Locate the cell with the specified text and output its (x, y) center coordinate. 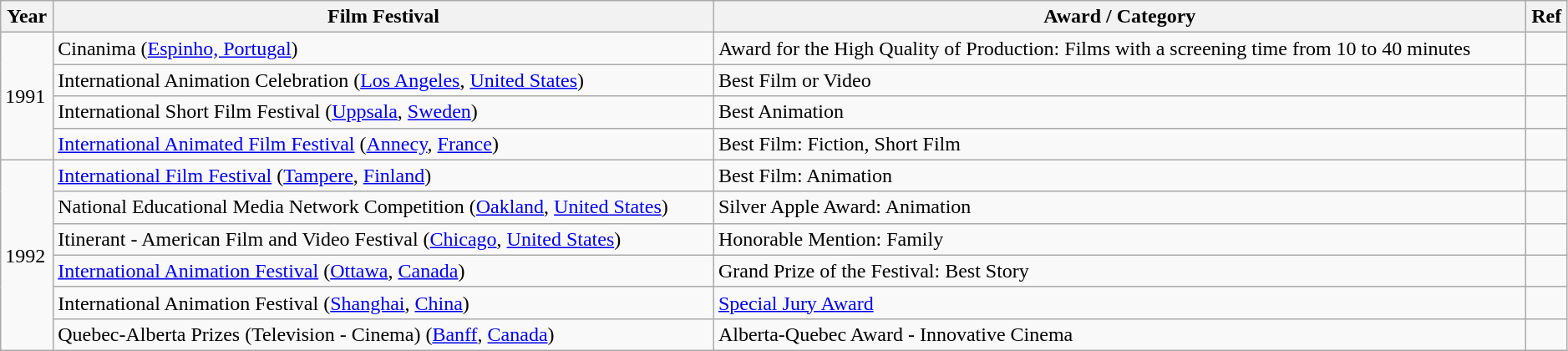
International Animated Film Festival (Annecy, France) (384, 144)
International Animation Festival (Shanghai, China) (384, 303)
Award / Category (1119, 17)
Year (27, 17)
Grand Prize of the Festival: Best Story (1119, 271)
Itinerant - American Film and Video Festival (Chicago, United States) (384, 239)
Ref (1546, 17)
International Animation Festival (Ottawa, Canada) (384, 271)
Film Festival (384, 17)
Alberta-Quebec Award - Innovative Cinema (1119, 334)
Best Film: Fiction, Short Film (1119, 144)
Best Film: Animation (1119, 175)
Quebec-Alberta Prizes (Television - Cinema) (Banff, Canada) (384, 334)
1992 (27, 255)
International Short Film Festival (Uppsala, Sweden) (384, 112)
International Film Festival (Tampere, Finland) (384, 175)
Best Film or Video (1119, 80)
Honorable Mention: Family (1119, 239)
Cinanima (Espinho, Portugal) (384, 48)
Award for the High Quality of Production: Films with a screening time from 10 to 40 minutes (1119, 48)
Special Jury Award (1119, 303)
National Educational Media Network Competition (Oakland, United States) (384, 207)
Best Animation (1119, 112)
International Animation Celebration (Los Angeles, United States) (384, 80)
Silver Apple Award: Animation (1119, 207)
1991 (27, 96)
